Determine the (X, Y) coordinate at the center of the cell enclosing the given text.  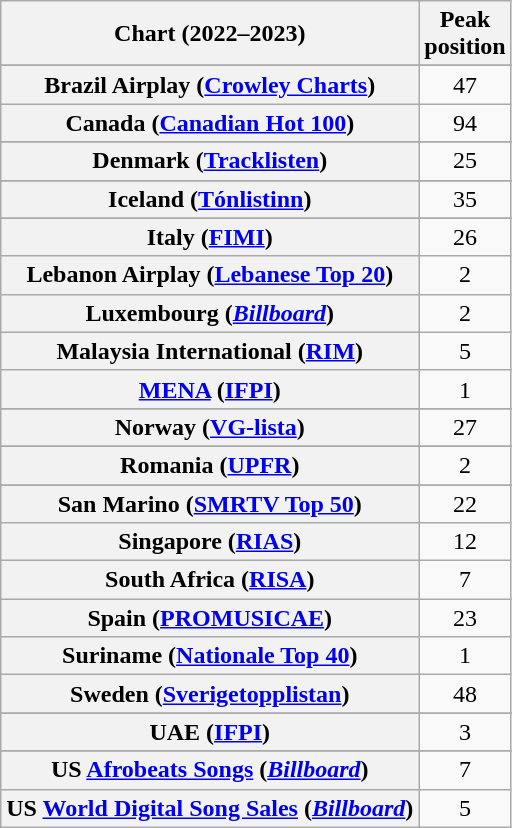
Chart (2022–2023) (210, 34)
27 (465, 427)
Luxembourg (Billboard) (210, 313)
23 (465, 618)
South Africa (RISA) (210, 580)
94 (465, 123)
UAE (IFPI) (210, 732)
Lebanon Airplay (Lebanese Top 20) (210, 275)
Romania (UPFR) (210, 465)
MENA (IFPI) (210, 389)
Denmark (Tracklisten) (210, 161)
Suriname (Nationale Top 40) (210, 656)
25 (465, 161)
3 (465, 732)
Sweden (Sverigetopplistan) (210, 694)
12 (465, 542)
Norway (VG-lista) (210, 427)
Spain (PROMUSICAE) (210, 618)
26 (465, 237)
Peakposition (465, 34)
Iceland (Tónlistinn) (210, 199)
48 (465, 694)
Canada (Canadian Hot 100) (210, 123)
35 (465, 199)
US World Digital Song Sales (Billboard) (210, 808)
47 (465, 85)
San Marino (SMRTV Top 50) (210, 503)
Brazil Airplay (Crowley Charts) (210, 85)
US Afrobeats Songs (Billboard) (210, 770)
Malaysia International (RIM) (210, 351)
22 (465, 503)
Italy (FIMI) (210, 237)
Singapore (RIAS) (210, 542)
